Locate the cell with the specified text and output its (x, y) center coordinate. 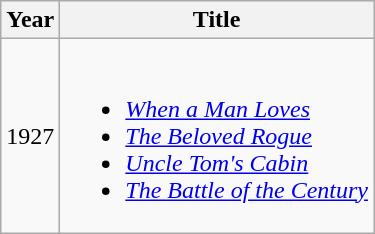
Title (217, 20)
1927 (30, 136)
Year (30, 20)
When a Man LovesThe Beloved RogueUncle Tom's CabinThe Battle of the Century (217, 136)
